Return the (x, y) coordinate for the center point of the cell that contains the specified text.  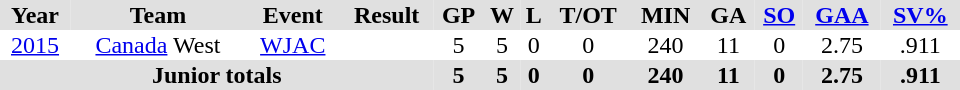
Junior totals (217, 75)
2015 (35, 45)
W (502, 15)
Event (293, 15)
GP (459, 15)
SO (779, 15)
GA (729, 15)
L (534, 15)
Result (387, 15)
MIN (666, 15)
T/OT (588, 15)
Team (158, 15)
Year (35, 15)
Canada West (158, 45)
SV% (920, 15)
WJAC (293, 45)
GAA (842, 15)
